Output the [x, y] coordinate of the center of the cell containing the given text.  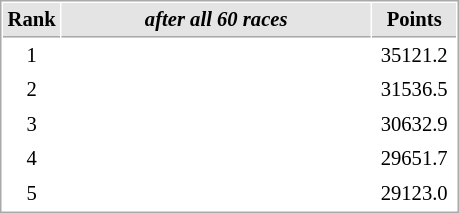
after all 60 races [216, 20]
31536.5 [414, 90]
2 [32, 90]
5 [32, 194]
29123.0 [414, 194]
30632.9 [414, 124]
35121.2 [414, 56]
4 [32, 158]
1 [32, 56]
Rank [32, 20]
3 [32, 124]
29651.7 [414, 158]
Points [414, 20]
